Determine the (x, y) coordinate at the center of the cell enclosing the given text.  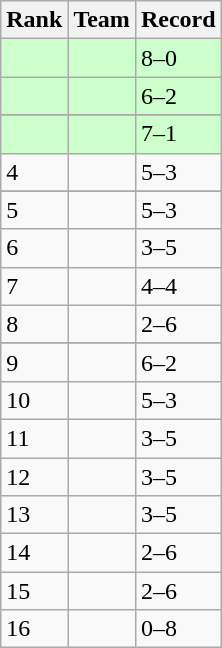
4–4 (178, 286)
8 (34, 324)
4 (34, 172)
10 (34, 400)
Team (102, 20)
8–0 (178, 58)
Record (178, 20)
6 (34, 248)
0–8 (178, 629)
16 (34, 629)
11 (34, 438)
Rank (34, 20)
12 (34, 477)
13 (34, 515)
14 (34, 553)
7–1 (178, 134)
9 (34, 362)
15 (34, 591)
7 (34, 286)
5 (34, 210)
